Return the [X, Y] coordinate for the center point of the cell that contains the specified text.  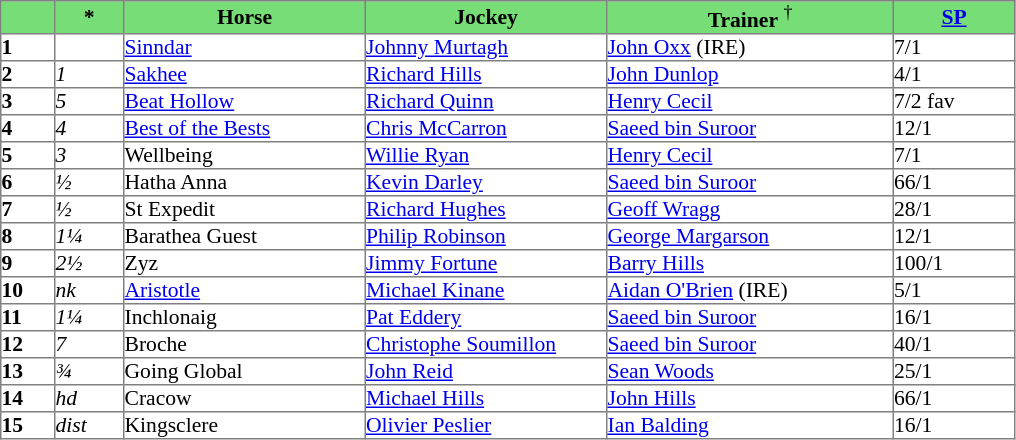
Kingsclere [245, 424]
Sean Woods [750, 370]
11 [28, 316]
Zyz [245, 262]
Inchlonaig [245, 316]
Michael Kinane [486, 290]
10 [28, 290]
Best of the Bests [245, 128]
Philip Robinson [486, 236]
100/1 [954, 262]
hd [90, 398]
John Hills [750, 398]
5/1 [954, 290]
Michael Hills [486, 398]
Aidan O'Brien (IRE) [750, 290]
Christophe Soumillon [486, 344]
Going Global [245, 370]
14 [28, 398]
Ian Balding [750, 424]
Trainer † [750, 18]
8 [28, 236]
Barry Hills [750, 262]
¾ [90, 370]
George Margarson [750, 236]
John Reid [486, 370]
Horse [245, 18]
2½ [90, 262]
Broche [245, 344]
Pat Eddery [486, 316]
Cracow [245, 398]
4/1 [954, 74]
40/1 [954, 344]
Richard Quinn [486, 100]
15 [28, 424]
Barathea Guest [245, 236]
Aristotle [245, 290]
Hatha Anna [245, 182]
2 [28, 74]
Jimmy Fortune [486, 262]
Willie Ryan [486, 154]
25/1 [954, 370]
28/1 [954, 208]
Sinndar [245, 46]
dist [90, 424]
Geoff Wragg [750, 208]
Kevin Darley [486, 182]
12 [28, 344]
Beat Hollow [245, 100]
John Dunlop [750, 74]
John Oxx (IRE) [750, 46]
Johnny Murtagh [486, 46]
* [90, 18]
Jockey [486, 18]
Sakhee [245, 74]
Richard Hughes [486, 208]
Olivier Peslier [486, 424]
Wellbeing [245, 154]
St Expedit [245, 208]
Richard Hills [486, 74]
7/2 fav [954, 100]
9 [28, 262]
13 [28, 370]
nk [90, 290]
6 [28, 182]
Chris McCarron [486, 128]
SP [954, 18]
